Determine the (x, y) coordinate at the center of the cell enclosing the given text.  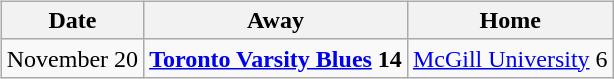
Date (72, 20)
Toronto Varsity Blues 14 (276, 58)
Home (510, 20)
McGill University 6 (510, 58)
November 20 (72, 58)
Away (276, 20)
